Scan for the cell matching the given text and deliver its (x, y) coordinate at center. 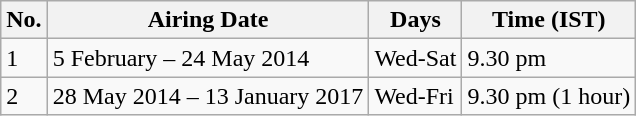
Days (416, 20)
No. (24, 20)
9.30 pm (1 hour) (549, 96)
Wed-Fri (416, 96)
Airing Date (208, 20)
2 (24, 96)
Wed-Sat (416, 58)
28 May 2014 – 13 January 2017 (208, 96)
5 February – 24 May 2014 (208, 58)
Time (IST) (549, 20)
9.30 pm (549, 58)
1 (24, 58)
